Identify which cell holds the provided text, then report its [x, y] central coordinate. 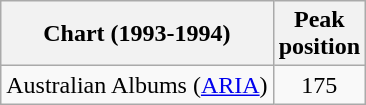
Chart (1993-1994) [137, 34]
Australian Albums (ARIA) [137, 85]
175 [319, 85]
Peakposition [319, 34]
